Scan for the cell matching the given text and deliver its [x, y] coordinate at center. 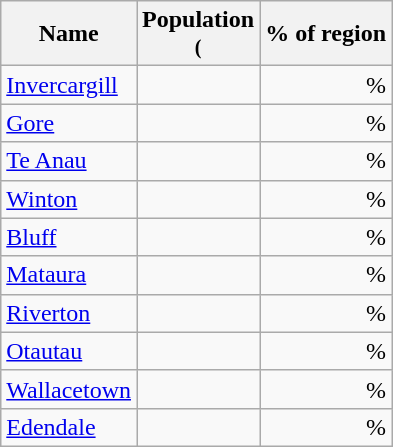
Bluff [69, 237]
Te Anau [69, 161]
Name [69, 34]
Population( [198, 34]
Winton [69, 199]
% of region [326, 34]
Otautau [69, 351]
Gore [69, 123]
Wallacetown [69, 389]
Mataura [69, 275]
Edendale [69, 427]
Riverton [69, 313]
Invercargill [69, 85]
